Output the [X, Y] coordinate of the center of the cell containing the given text.  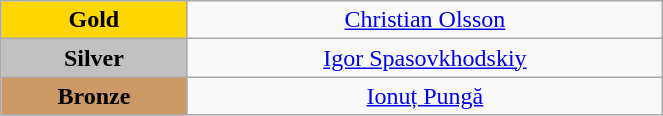
Igor Spasovkhodskiy [425, 58]
Bronze [94, 96]
Gold [94, 20]
Ionuț Pungă [425, 96]
Christian Olsson [425, 20]
Silver [94, 58]
